Scan for the cell matching the given text and deliver its [x, y] coordinate at center. 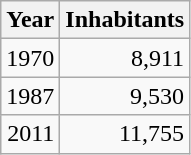
1970 [30, 58]
8,911 [125, 58]
1987 [30, 96]
9,530 [125, 96]
Inhabitants [125, 20]
2011 [30, 134]
Year [30, 20]
11,755 [125, 134]
